Capture the cell that displays the provided text and extract its (x, y) central coordinate. 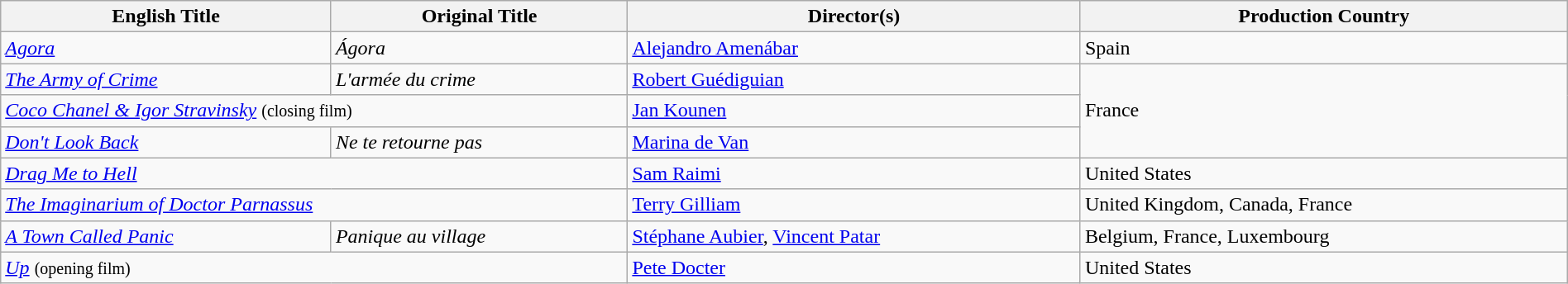
Marina de Van (854, 142)
Belgium, France, Luxembourg (1323, 236)
English Title (166, 17)
Drag Me to Hell (314, 173)
Stéphane Aubier, Vincent Patar (854, 236)
Up (opening film) (314, 267)
Agora (166, 48)
France (1323, 111)
Jan Kounen (854, 111)
Panique au village (479, 236)
Original Title (479, 17)
Don't Look Back (166, 142)
The Army of Crime (166, 79)
Production Country (1323, 17)
Sam Raimi (854, 173)
Spain (1323, 48)
Coco Chanel & Igor Stravinsky (closing film) (314, 111)
Alejandro Amenábar (854, 48)
Pete Docter (854, 267)
Robert Guédiguian (854, 79)
United Kingdom, Canada, France (1323, 205)
Director(s) (854, 17)
The Imaginarium of Doctor Parnassus (314, 205)
Terry Gilliam (854, 205)
Ágora (479, 48)
A Town Called Panic (166, 236)
L'armée du crime (479, 79)
Ne te retourne pas (479, 142)
